Provide the (x, y) coordinate of the cell's center where the given text is located.  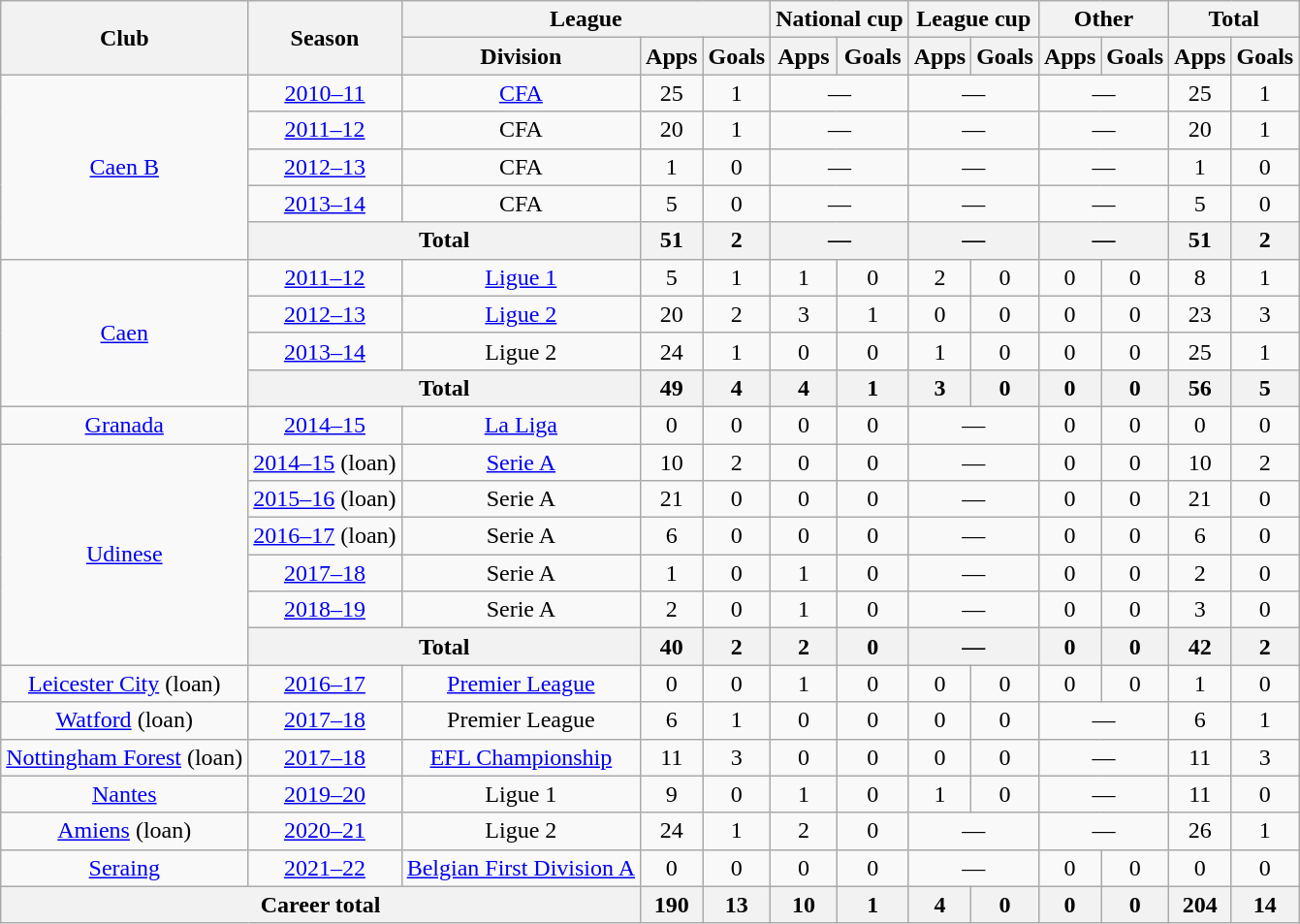
2014–15 (325, 425)
Nantes (124, 794)
Belgian First Division A (521, 868)
Caen B (124, 167)
49 (672, 388)
2019–20 (325, 794)
Granada (124, 425)
26 (1200, 831)
8 (1200, 277)
204 (1200, 905)
Udinese (124, 555)
National cup (840, 19)
La Liga (521, 425)
League (586, 19)
40 (672, 647)
Leicester City (loan) (124, 684)
190 (672, 905)
Other (1103, 19)
Amiens (loan) (124, 831)
2020–21 (325, 831)
2010–11 (325, 93)
League cup (973, 19)
2016–17 (loan) (325, 536)
Nottingham Forest (loan) (124, 757)
Season (325, 38)
2021–22 (325, 868)
2018–19 (325, 610)
9 (672, 794)
Career total (321, 905)
Club (124, 38)
2016–17 (325, 684)
14 (1265, 905)
Caen (124, 333)
2015–16 (loan) (325, 499)
2014–15 (loan) (325, 462)
Seraing (124, 868)
13 (737, 905)
Watford (loan) (124, 720)
23 (1200, 314)
EFL Championship (521, 757)
Division (521, 56)
42 (1200, 647)
56 (1200, 388)
